Provide the [X, Y] coordinate of the cell's center where the given text is located.  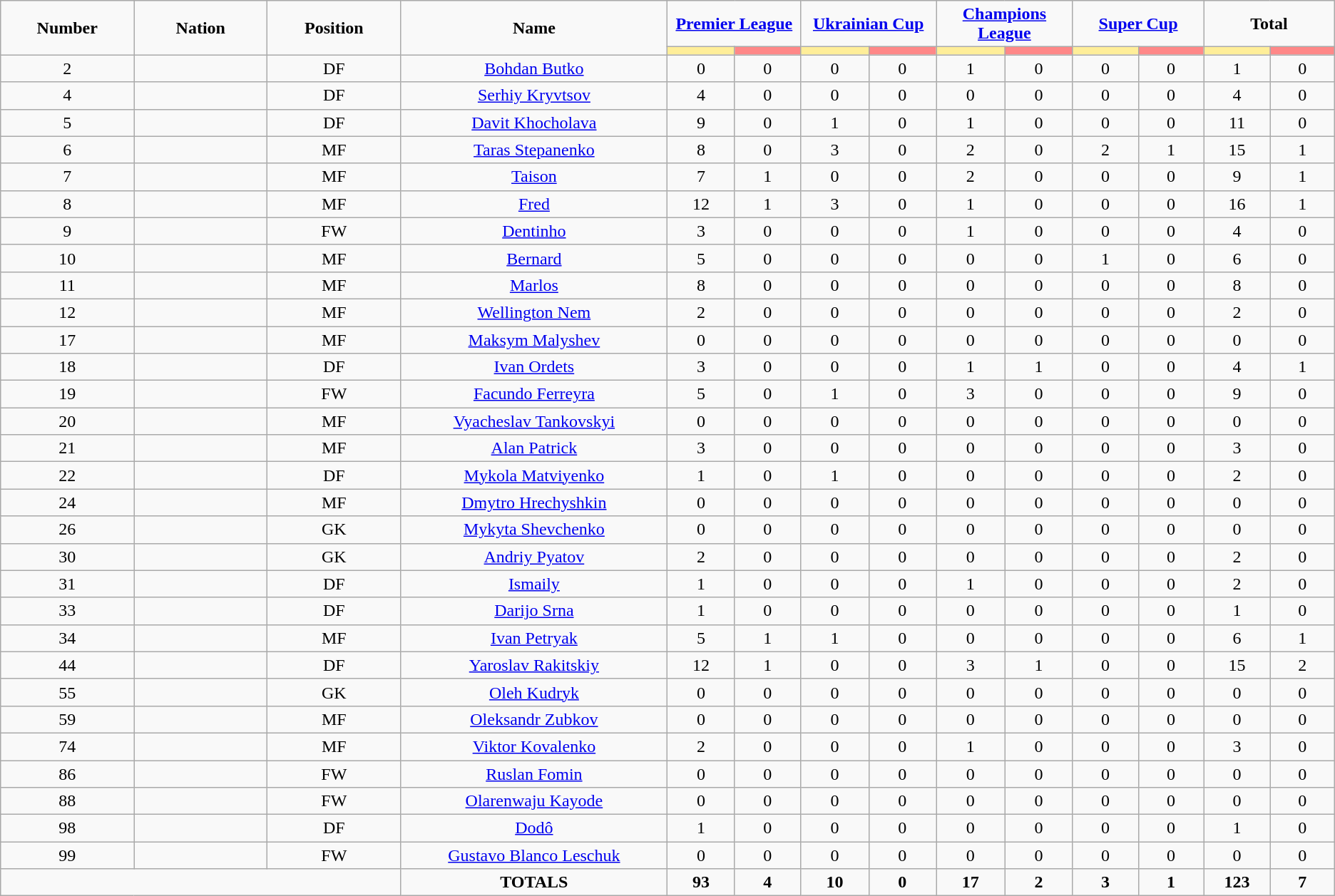
Ivan Petryak [534, 638]
Ismaily [534, 584]
Champions League [1005, 24]
Ivan Ordets [534, 367]
Number [67, 28]
Mykyta Shevchenko [534, 530]
30 [67, 557]
Olarenwaju Kayode [534, 801]
Davit Khocholava [534, 123]
Premier League [735, 24]
Fred [534, 204]
Taison [534, 177]
Andriy Pyatov [534, 557]
Serhiy Kryvtsov [534, 96]
55 [67, 692]
20 [67, 421]
Ruslan Fomin [534, 773]
Dentinho [534, 231]
22 [67, 475]
26 [67, 530]
88 [67, 801]
Wellington Nem [534, 312]
Dodô [534, 828]
Yaroslav Rakitskiy [534, 665]
44 [67, 665]
Marlos [534, 285]
Facundo Ferreyra [534, 394]
19 [67, 394]
Viktor Kovalenko [534, 746]
123 [1237, 882]
Ukrainian Cup [869, 24]
59 [67, 719]
Bohdan Butko [534, 68]
Position [334, 28]
93 [701, 882]
Mykola Matviyenko [534, 475]
Maksym Malyshev [534, 340]
16 [1237, 204]
Bernard [534, 258]
99 [67, 855]
TOTALS [534, 882]
Dmytro Hrechyshkin [534, 503]
Taras Stepanenko [534, 150]
86 [67, 773]
33 [67, 611]
Darijo Srna [534, 611]
98 [67, 828]
Oleh Kudryk [534, 692]
Alan Patrick [534, 448]
31 [67, 584]
Gustavo Blanco Leschuk [534, 855]
Oleksandr Zubkov [534, 719]
74 [67, 746]
34 [67, 638]
Vyacheslav Tankovskyi [534, 421]
Nation [201, 28]
18 [67, 367]
24 [67, 503]
Total [1269, 24]
Name [534, 28]
21 [67, 448]
Super Cup [1138, 24]
